Detect which cell encompasses the target text, then output its [x, y] center coordinate. 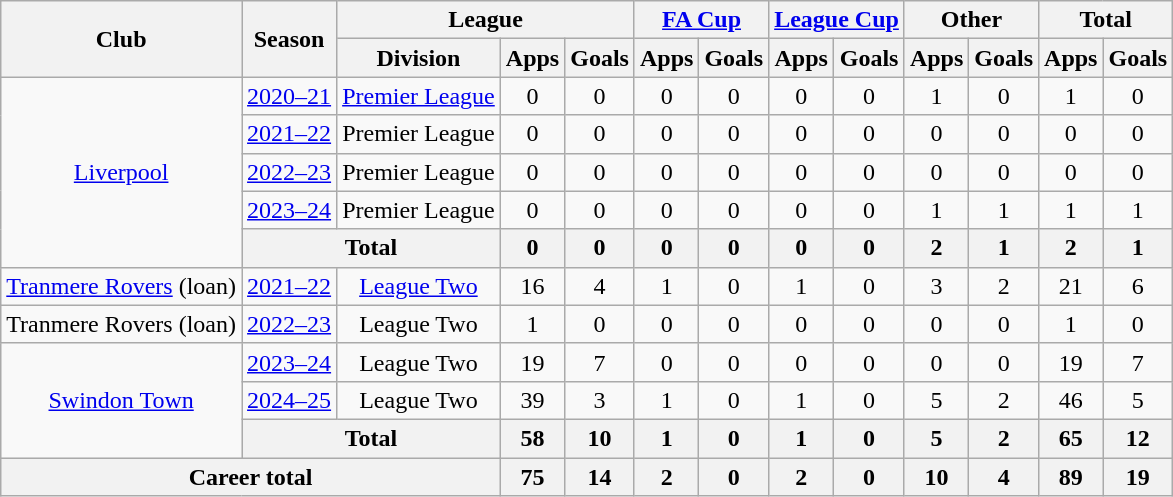
65 [1071, 438]
21 [1071, 286]
FA Cup [701, 20]
Club [122, 39]
6 [1138, 286]
89 [1071, 477]
Division [419, 58]
League [486, 20]
Career total [251, 477]
75 [532, 477]
Other [971, 20]
2020–21 [290, 96]
12 [1138, 438]
16 [532, 286]
Season [290, 39]
58 [532, 438]
46 [1071, 400]
14 [600, 477]
League Cup [837, 20]
Swindon Town [122, 400]
Liverpool [122, 172]
39 [532, 400]
2024–25 [290, 400]
